Return (X, Y) of the center of cell containing provided text 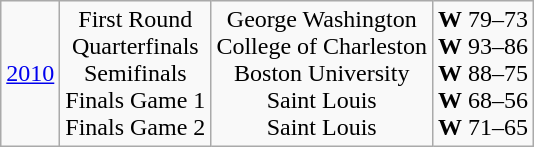
George WashingtonCollege of CharlestonBoston UniversitySaint LouisSaint Louis (322, 74)
W 79–73W 93–86W 88–75W 68–56W 71–65 (484, 74)
First RoundQuarterfinalsSemifinalsFinals Game 1Finals Game 2 (136, 74)
2010 (30, 74)
